From the cell containing the given text, extract its center point as [x, y] coordinate. 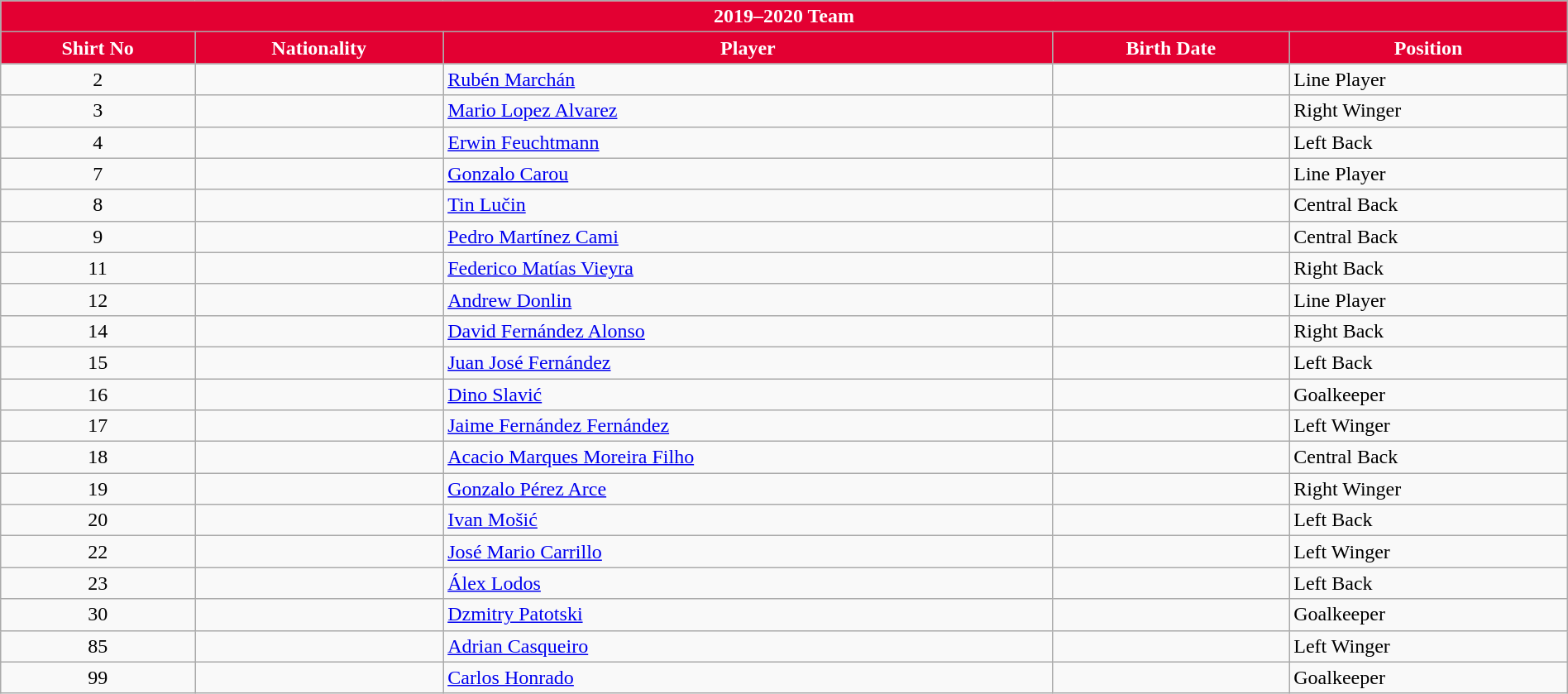
José Mario Carrillo [748, 552]
Rubén Marchán [748, 79]
18 [98, 457]
11 [98, 268]
19 [98, 489]
Mario Lopez Alvarez [748, 111]
Federico Matías Vieyra [748, 268]
Adrian Casqueiro [748, 646]
Dzmitry Patotski [748, 615]
Jaime Fernández Fernández [748, 426]
Carlos Honrado [748, 677]
Andrew Donlin [748, 299]
Acacio Marques Moreira Filho [748, 457]
Player [748, 48]
Álex Lodos [748, 583]
22 [98, 552]
9 [98, 237]
Position [1428, 48]
Gonzalo Carou [748, 174]
Pedro Martínez Cami [748, 237]
99 [98, 677]
4 [98, 142]
2019–2020 Team [784, 17]
Shirt No [98, 48]
Juan José Fernández [748, 362]
16 [98, 395]
Nationality [319, 48]
23 [98, 583]
Birth Date [1171, 48]
17 [98, 426]
Erwin Feuchtmann [748, 142]
David Fernández Alonso [748, 331]
3 [98, 111]
Ivan Mošić [748, 520]
Tin Lučin [748, 205]
Dino Slavić [748, 395]
8 [98, 205]
15 [98, 362]
Gonzalo Pérez Arce [748, 489]
2 [98, 79]
14 [98, 331]
85 [98, 646]
7 [98, 174]
30 [98, 615]
20 [98, 520]
12 [98, 299]
